Provide the [X, Y] coordinate of the cell's center where the given text is located.  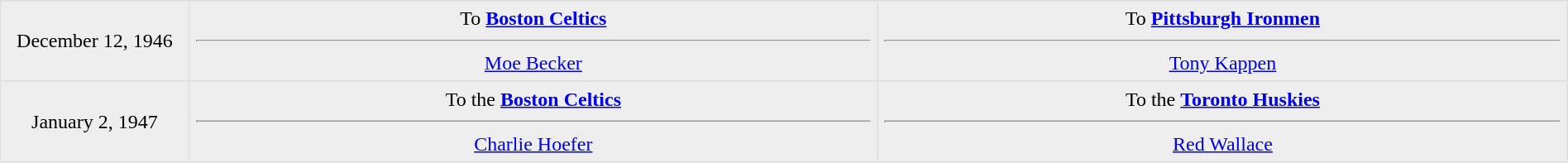
December 12, 1946 [94, 41]
January 2, 1947 [94, 122]
To the Boston CelticsCharlie Hoefer [533, 122]
To the Toronto HuskiesRed Wallace [1223, 122]
To Pittsburgh IronmenTony Kappen [1223, 41]
To Boston CelticsMoe Becker [533, 41]
